Identify which cell holds the provided text, then report its [X, Y] central coordinate. 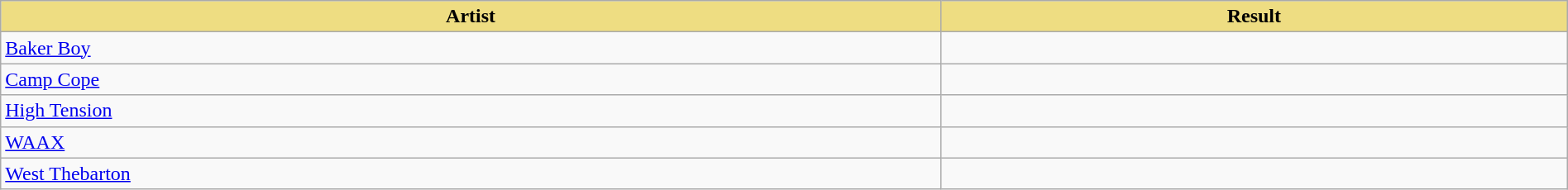
High Tension [471, 111]
WAAX [471, 142]
Baker Boy [471, 48]
Artist [471, 17]
Result [1254, 17]
Camp Cope [471, 79]
West Thebarton [471, 173]
